Extract the (x, y) coordinate from the center of the cell holding the provided text.  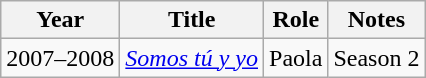
Somos tú y yo (192, 58)
Role (296, 20)
Season 2 (376, 58)
Year (60, 20)
Title (192, 20)
Notes (376, 20)
Paola (296, 58)
2007–2008 (60, 58)
